Scan for the cell matching the given text and deliver its [x, y] coordinate at center. 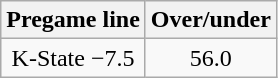
Pregame line [74, 20]
Over/under [210, 20]
56.0 [210, 58]
K-State −7.5 [74, 58]
